Extract the [x, y] coordinate from the center of the cell holding the provided text.  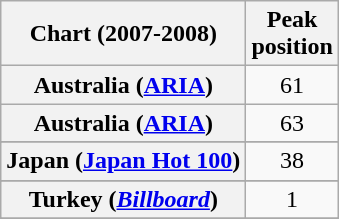
61 [292, 85]
63 [292, 123]
Japan (Japan Hot 100) [124, 161]
Peakposition [292, 34]
38 [292, 161]
Chart (2007-2008) [124, 34]
Turkey (Billboard) [124, 199]
1 [292, 199]
